Detect which cell encompasses the target text, then output its (X, Y) center coordinate. 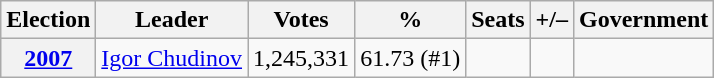
Votes (302, 20)
61.73 (#1) (410, 58)
2007 (48, 58)
Igor Chudinov (172, 58)
Seats (498, 20)
Election (48, 20)
Leader (172, 20)
Government (643, 20)
1,245,331 (302, 58)
% (410, 20)
+/– (552, 20)
